Locate the cell with the specified text and output its [x, y] center coordinate. 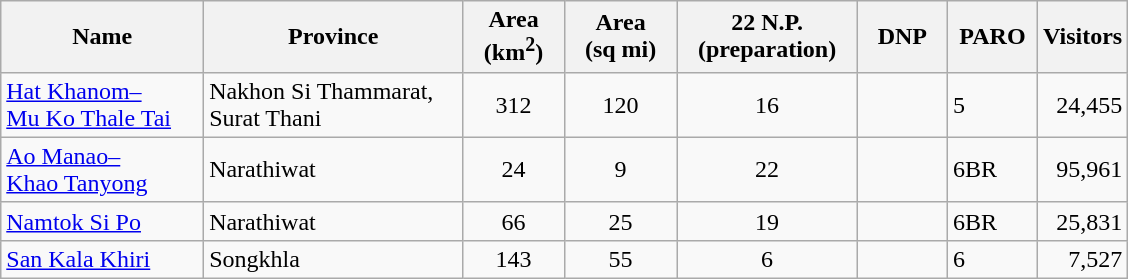
DNP [902, 37]
Visitors [1083, 37]
7,527 [1083, 259]
19 [767, 221]
Ao Manao–Khao Tanyong [102, 170]
312 [514, 104]
Name [102, 37]
66 [514, 221]
9 [620, 170]
San Kala Khiri [102, 259]
143 [514, 259]
Namtok Si Po [102, 221]
Hat Khanom–Mu Ko Thale Tai [102, 104]
120 [620, 104]
24 [514, 170]
5 [992, 104]
22 N.P.(preparation) [767, 37]
Area(sq mi) [620, 37]
PARO [992, 37]
25,831 [1083, 221]
Nakhon Si Thammarat,Surat Thani [334, 104]
Province [334, 37]
95,961 [1083, 170]
Songkhla [334, 259]
55 [620, 259]
Area(km2) [514, 37]
25 [620, 221]
24,455 [1083, 104]
22 [767, 170]
16 [767, 104]
